Output the [X, Y] coordinate of the center of the cell containing the given text.  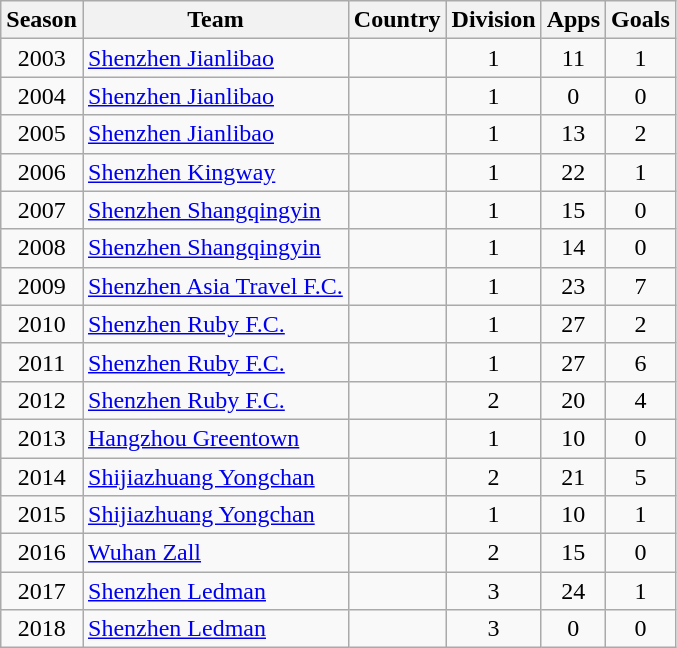
2018 [42, 629]
6 [641, 362]
22 [573, 172]
2014 [42, 477]
23 [573, 286]
7 [641, 286]
Shenzhen Asia Travel F.C. [215, 286]
2017 [42, 591]
2016 [42, 553]
4 [641, 400]
Apps [573, 20]
2004 [42, 96]
2013 [42, 438]
21 [573, 477]
2009 [42, 286]
2015 [42, 515]
13 [573, 134]
2010 [42, 324]
20 [573, 400]
Hangzhou Greentown [215, 438]
14 [573, 248]
Season [42, 20]
5 [641, 477]
2012 [42, 400]
2005 [42, 134]
Wuhan Zall [215, 553]
24 [573, 591]
2008 [42, 248]
11 [573, 58]
Team [215, 20]
2006 [42, 172]
Goals [641, 20]
Division [494, 20]
2011 [42, 362]
2007 [42, 210]
Shenzhen Kingway [215, 172]
Country [397, 20]
2003 [42, 58]
